Locate the cell with the specified text and output its [X, Y] center coordinate. 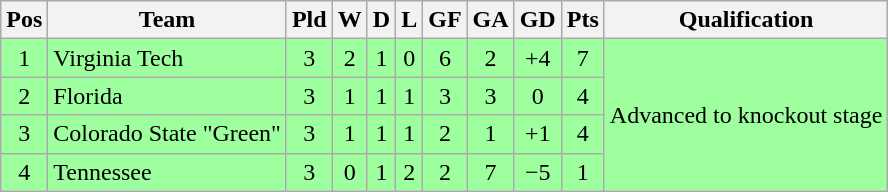
Tennessee [168, 172]
GF [445, 20]
Pld [309, 20]
Virginia Tech [168, 58]
GA [490, 20]
Team [168, 20]
D [381, 20]
Pts [582, 20]
Pos [24, 20]
+1 [538, 134]
−5 [538, 172]
Colorado State "Green" [168, 134]
W [350, 20]
GD [538, 20]
6 [445, 58]
+4 [538, 58]
Qualification [746, 20]
Florida [168, 96]
Advanced to knockout stage [746, 115]
L [410, 20]
